Provide the (X, Y) coordinate of the cell's center where the given text is located.  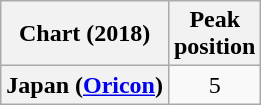
Japan (Oricon) (85, 85)
Chart (2018) (85, 34)
5 (214, 85)
Peakposition (214, 34)
